Return (x, y) of the center of cell containing provided text 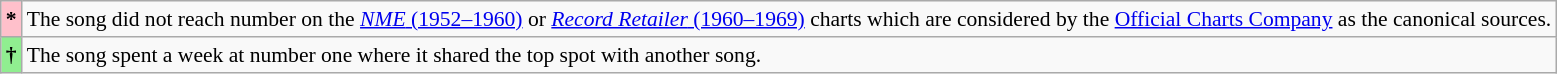
* (12, 19)
The song spent a week at number one where it shared the top spot with another song. (790, 55)
† (12, 55)
